Capture the cell that displays the provided text and extract its [X, Y] central coordinate. 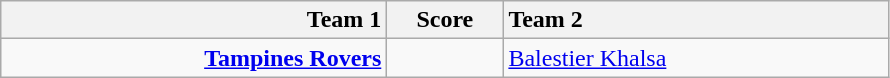
Tampines Rovers [194, 58]
Team 1 [194, 20]
Team 2 [696, 20]
Score [445, 20]
Balestier Khalsa [696, 58]
